Pinpoint the cell where the given text exists, returning its (x, y) midpoint coordinate. 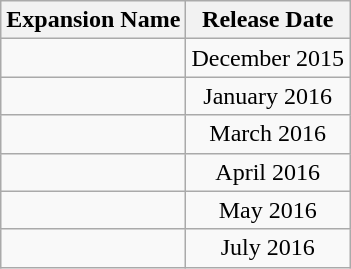
Release Date (268, 20)
December 2015 (268, 58)
Expansion Name (94, 20)
July 2016 (268, 248)
March 2016 (268, 134)
May 2016 (268, 210)
January 2016 (268, 96)
April 2016 (268, 172)
